Return the [X, Y] coordinate for the center point of the cell that contains the specified text.  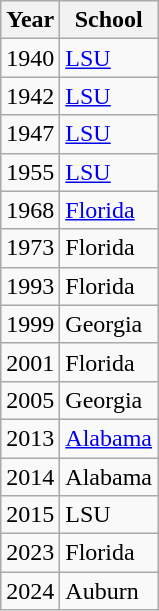
2023 [30, 553]
2013 [30, 438]
1955 [30, 172]
1940 [30, 58]
1973 [30, 248]
School [109, 20]
2015 [30, 515]
2005 [30, 400]
Auburn [109, 591]
1947 [30, 134]
Year [30, 20]
1942 [30, 96]
2001 [30, 362]
2024 [30, 591]
2014 [30, 477]
1993 [30, 286]
1999 [30, 324]
1968 [30, 210]
